Identify which cell holds the provided text, then report its (x, y) central coordinate. 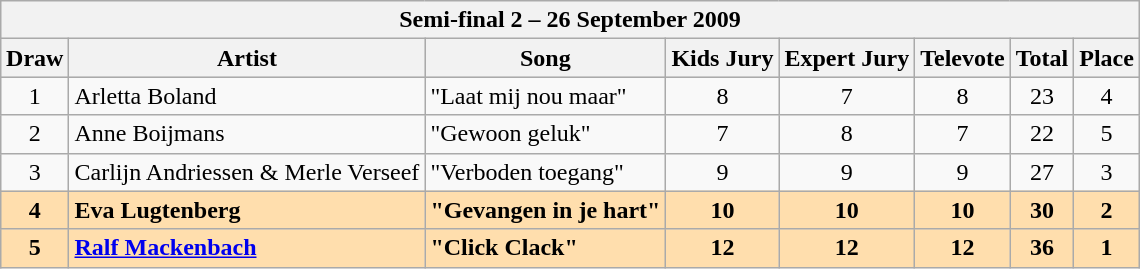
Place (1107, 58)
Arletta Boland (247, 96)
Expert Jury (847, 58)
36 (1042, 248)
27 (1042, 172)
Song (546, 58)
"Laat mij nou maar" (546, 96)
Anne Boijmans (247, 134)
23 (1042, 96)
Eva Lugtenberg (247, 210)
22 (1042, 134)
30 (1042, 210)
Draw (35, 58)
Total (1042, 58)
"Gevangen in je hart" (546, 210)
Kids Jury (722, 58)
Ralf Mackenbach (247, 248)
Semi-final 2 – 26 September 2009 (570, 20)
Artist (247, 58)
Carlijn Andriessen & Merle Verseef (247, 172)
"Click Clack" (546, 248)
"Gewoon geluk" (546, 134)
Televote (962, 58)
"Verboden toegang" (546, 172)
